Return (x, y) of the center of cell containing provided text 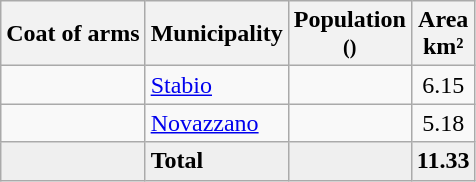
5.18 (443, 123)
Coat of arms (73, 34)
Population() (350, 34)
Municipality (216, 34)
11.33 (443, 161)
Total (216, 161)
Novazzano (216, 123)
Stabio (216, 85)
6.15 (443, 85)
Area km² (443, 34)
